Scan for the cell matching the given text and deliver its (X, Y) coordinate at center. 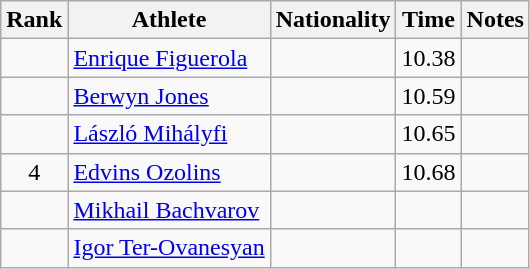
10.59 (428, 96)
Notes (495, 20)
László Mihályfi (169, 134)
Berwyn Jones (169, 96)
10.65 (428, 134)
Athlete (169, 20)
Rank (34, 20)
Edvins Ozolins (169, 172)
10.38 (428, 58)
10.68 (428, 172)
Enrique Figuerola (169, 58)
4 (34, 172)
Time (428, 20)
Igor Ter-Ovanesyan (169, 248)
Nationality (333, 20)
Mikhail Bachvarov (169, 210)
